Provide the (X, Y) coordinate of the cell's center where the given text is located.  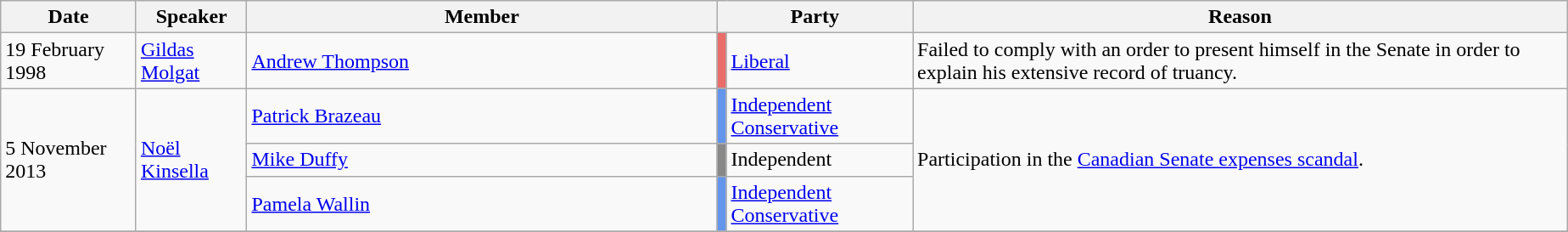
Mike Duffy (482, 160)
Participation in the Canadian Senate expenses scandal. (1240, 160)
19 February 1998 (69, 61)
Andrew Thompson (482, 61)
Noël Kinsella (192, 160)
Liberal (820, 61)
Speaker (192, 17)
Pamela Wallin (482, 204)
Reason (1240, 17)
Failed to comply with an order to present himself in the Senate in order to explain his extensive record of truancy. (1240, 61)
Independent (820, 160)
Member (482, 17)
Gildas Molgat (192, 61)
Patrick Brazeau (482, 116)
5 November 2013 (69, 160)
Party (815, 17)
Date (69, 17)
